Return [x, y] of the center of cell containing provided text 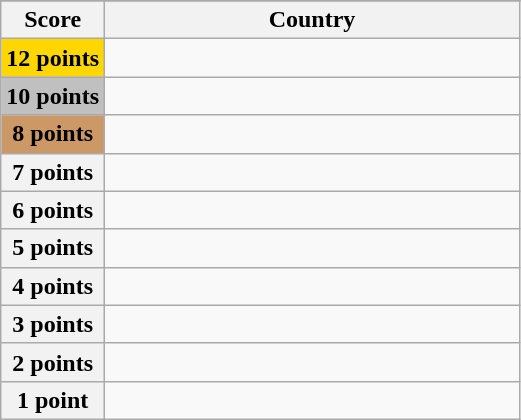
2 points [53, 362]
6 points [53, 210]
5 points [53, 248]
1 point [53, 400]
12 points [53, 58]
7 points [53, 172]
Score [53, 20]
8 points [53, 134]
4 points [53, 286]
Country [312, 20]
3 points [53, 324]
10 points [53, 96]
